Find where the given text appears and provide that cell's center as (X, Y) coordinate. 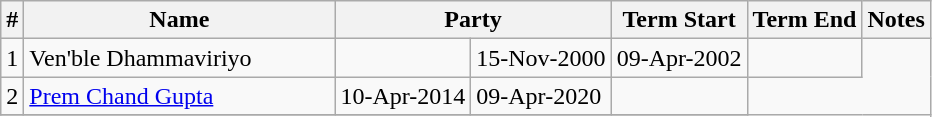
Name (180, 20)
Party (473, 20)
09-Apr-2020 (541, 96)
2 (12, 96)
1 (12, 58)
Ven'ble Dhammaviriyo (180, 58)
# (12, 20)
09-Apr-2002 (679, 58)
Prem Chand Gupta (180, 96)
Term End (804, 20)
Notes (896, 20)
10-Apr-2014 (403, 96)
Term Start (679, 20)
15-Nov-2000 (541, 58)
